Capture the cell that displays the provided text and extract its (x, y) central coordinate. 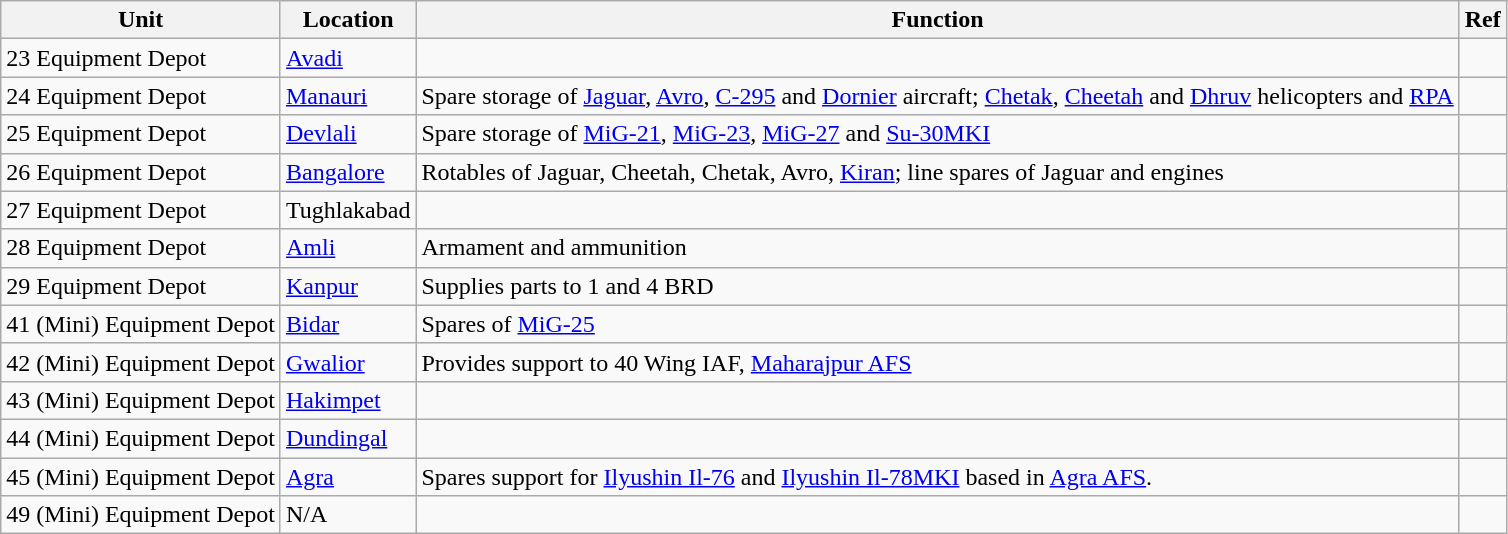
Function (938, 20)
Bangalore (348, 172)
27 Equipment Depot (141, 210)
Spares of MiG-25 (938, 324)
Ref (1482, 20)
Devlali (348, 134)
Gwalior (348, 362)
42 (Mini) Equipment Depot (141, 362)
Armament and ammunition (938, 248)
26 Equipment Depot (141, 172)
Spare storage of MiG-21, MiG-23, MiG-27 and Su-30MKI (938, 134)
28 Equipment Depot (141, 248)
Unit (141, 20)
Amli (348, 248)
45 (Mini) Equipment Depot (141, 477)
Rotables of Jaguar, Cheetah, Chetak, Avro, Kiran; line spares of Jaguar and engines (938, 172)
N/A (348, 515)
49 (Mini) Equipment Depot (141, 515)
41 (Mini) Equipment Depot (141, 324)
Avadi (348, 58)
Dundingal (348, 438)
44 (Mini) Equipment Depot (141, 438)
23 Equipment Depot (141, 58)
Tughlakabad (348, 210)
25 Equipment Depot (141, 134)
Spares support for Ilyushin Il-76 and Ilyushin Il-78MKI based in Agra AFS. (938, 477)
29 Equipment Depot (141, 286)
Hakimpet (348, 400)
Kanpur (348, 286)
Spare storage of Jaguar, Avro, C-295 and Dornier aircraft; Chetak, Cheetah and Dhruv helicopters and RPA (938, 96)
Location (348, 20)
Manauri (348, 96)
24 Equipment Depot (141, 96)
43 (Mini) Equipment Depot (141, 400)
Supplies parts to 1 and 4 BRD (938, 286)
Agra (348, 477)
Provides support to 40 Wing IAF, Maharajpur AFS (938, 362)
Bidar (348, 324)
